Locate the cell with the specified text and output its [x, y] center coordinate. 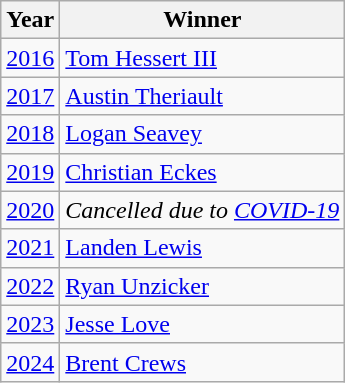
Ryan Unzicker [202, 286]
2021 [30, 248]
Tom Hessert III [202, 58]
Jesse Love [202, 324]
Winner [202, 20]
Christian Eckes [202, 172]
Year [30, 20]
2018 [30, 134]
Logan Seavey [202, 134]
2019 [30, 172]
Landen Lewis [202, 248]
2022 [30, 286]
Austin Theriault [202, 96]
2024 [30, 362]
Cancelled due to COVID-19 [202, 210]
2016 [30, 58]
2023 [30, 324]
Brent Crews [202, 362]
2020 [30, 210]
2017 [30, 96]
